Find where the given text appears and provide that cell's center as (x, y) coordinate. 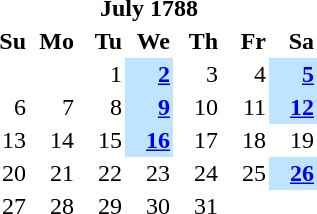
1 (101, 74)
Sa (293, 42)
26 (293, 174)
11 (245, 108)
17 (197, 140)
23 (149, 174)
3 (197, 74)
Th (197, 42)
24 (197, 174)
4 (245, 74)
22 (101, 174)
Mo (53, 42)
7 (53, 108)
19 (293, 140)
9 (149, 108)
21 (53, 174)
Tu (101, 42)
5 (293, 74)
25 (245, 174)
Fr (245, 42)
15 (101, 140)
10 (197, 108)
2 (149, 74)
8 (101, 108)
14 (53, 140)
We (149, 42)
12 (293, 108)
16 (149, 140)
18 (245, 140)
